Locate the cell with the specified text and output its [x, y] center coordinate. 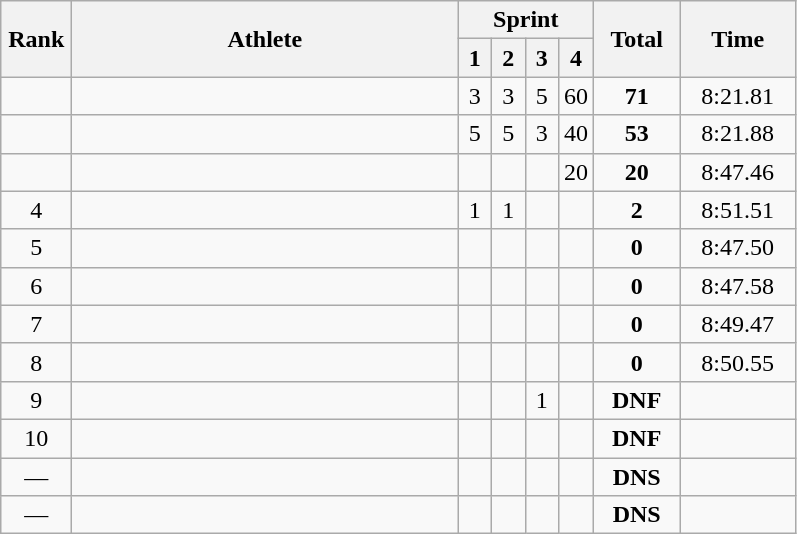
8 [36, 362]
Sprint [526, 20]
53 [637, 134]
8:50.55 [738, 362]
60 [576, 96]
8:47.58 [738, 286]
Athlete [265, 39]
8:47.50 [738, 248]
10 [36, 438]
8:51.51 [738, 210]
8:49.47 [738, 324]
6 [36, 286]
8:47.46 [738, 172]
8:21.88 [738, 134]
8:21.81 [738, 96]
Rank [36, 39]
9 [36, 400]
Total [637, 39]
Time [738, 39]
71 [637, 96]
40 [576, 134]
7 [36, 324]
